Search for the cell housing the specified text and yield its [x, y] center coordinate. 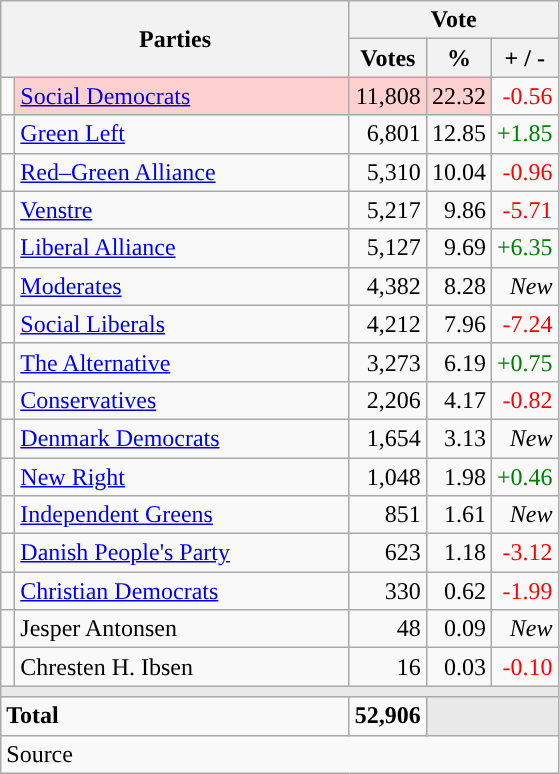
623 [388, 553]
Total [176, 716]
48 [388, 629]
1.61 [458, 515]
4,382 [388, 286]
+0.46 [524, 477]
Vote [454, 20]
851 [388, 515]
-0.10 [524, 667]
4.17 [458, 400]
4,212 [388, 324]
Social Democrats [182, 96]
1.98 [458, 477]
9.86 [458, 210]
0.62 [458, 591]
22.32 [458, 96]
1,654 [388, 438]
16 [388, 667]
Christian Democrats [182, 591]
-1.99 [524, 591]
% [458, 58]
Social Liberals [182, 324]
Parties [176, 39]
0.03 [458, 667]
8.28 [458, 286]
Independent Greens [182, 515]
The Alternative [182, 362]
-5.71 [524, 210]
10.04 [458, 172]
3.13 [458, 438]
5,310 [388, 172]
Venstre [182, 210]
0.09 [458, 629]
5,217 [388, 210]
-7.24 [524, 324]
6.19 [458, 362]
-0.56 [524, 96]
+ / - [524, 58]
2,206 [388, 400]
-0.96 [524, 172]
New Right [182, 477]
Danish People's Party [182, 553]
12.85 [458, 134]
5,127 [388, 248]
+0.75 [524, 362]
9.69 [458, 248]
1,048 [388, 477]
Moderates [182, 286]
+6.35 [524, 248]
Red–Green Alliance [182, 172]
1.18 [458, 553]
-3.12 [524, 553]
3,273 [388, 362]
7.96 [458, 324]
-0.82 [524, 400]
Green Left [182, 134]
6,801 [388, 134]
Chresten H. Ibsen [182, 667]
330 [388, 591]
52,906 [388, 716]
Conservatives [182, 400]
11,808 [388, 96]
Denmark Democrats [182, 438]
Source [280, 754]
Jesper Antonsen [182, 629]
+1.85 [524, 134]
Votes [388, 58]
Liberal Alliance [182, 248]
